Determine the [X, Y] coordinate at the center of the cell enclosing the given text.  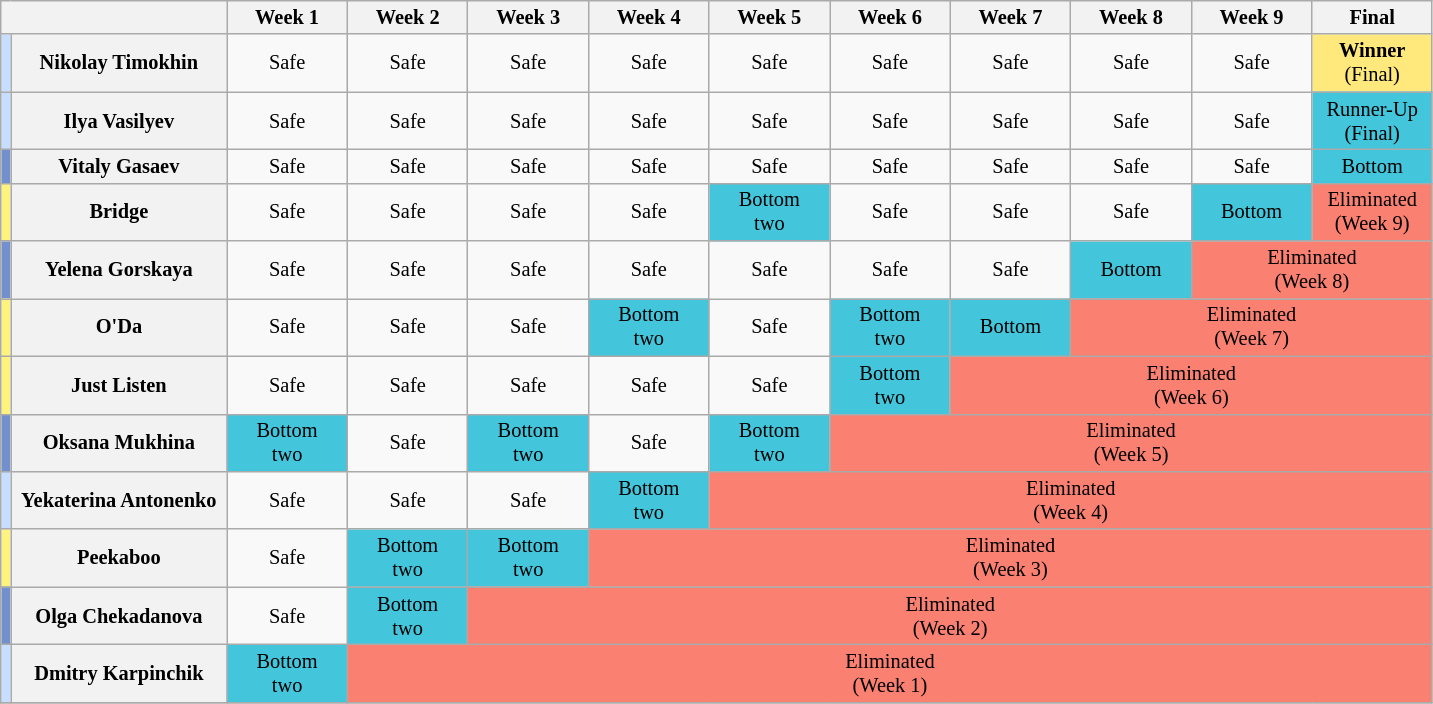
Week 3 [528, 17]
Just Listen [119, 385]
Winner (Final) [1372, 63]
Eliminated(Week 4) [1070, 500]
Vitaly Gasaev [119, 166]
Eliminated(Week 8) [1312, 270]
Ilya Vasilyev [119, 121]
Eliminated(Week 7) [1252, 327]
Week 9 [1252, 17]
Oksana Mukhina [119, 443]
O'Da [119, 327]
Nikolay Timokhin [119, 63]
Yelena Gorskaya [119, 270]
Eliminated(Week 5) [1132, 443]
Bridge [119, 212]
Eliminated(Week 2) [950, 616]
Week 7 [1010, 17]
Peekaboo [119, 558]
Week 8 [1132, 17]
Week 1 [288, 17]
Runner-Up (Final) [1372, 121]
Final [1372, 17]
Dmitry Karpinchik [119, 673]
Yekaterina Antonenko [119, 500]
Eliminated(Week 3) [1010, 558]
Eliminated(Week 6) [1191, 385]
Olga Chekadanova [119, 616]
Week 4 [648, 17]
Week 6 [890, 17]
Eliminated(Week 1) [890, 673]
Week 2 [408, 17]
Eliminated(Week 9) [1372, 212]
Week 5 [770, 17]
